From the cell containing the given text, extract its center point as (X, Y) coordinate. 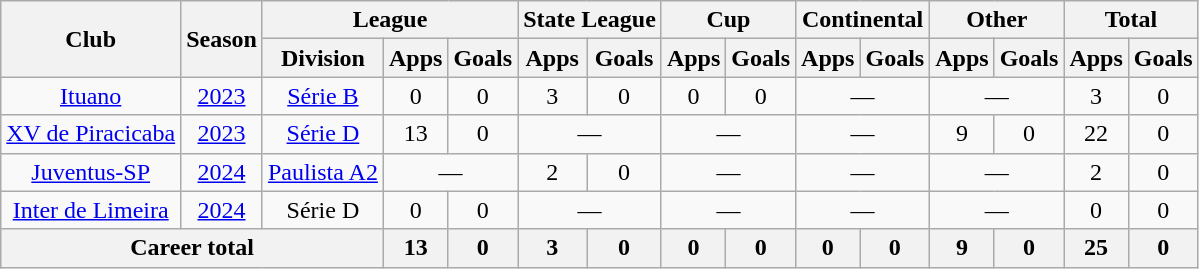
Career total (192, 248)
Ituano (91, 96)
Total (1131, 20)
Season (222, 39)
State League (590, 20)
Division (322, 58)
XV de Piracicaba (91, 134)
Paulista A2 (322, 172)
Cup (728, 20)
Continental (863, 20)
Other (997, 20)
League (390, 20)
Inter de Limeira (91, 210)
Club (91, 39)
25 (1096, 248)
Série B (322, 96)
Juventus-SP (91, 172)
22 (1096, 134)
